Find where the given text appears and provide that cell's center as (x, y) coordinate. 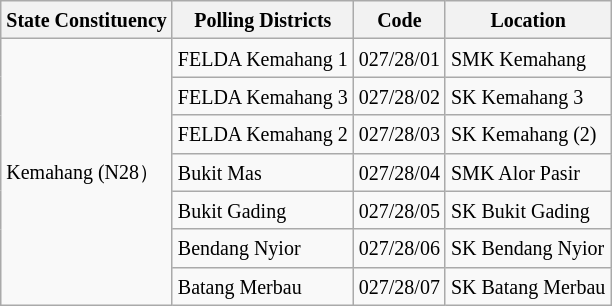
FELDA Kemahang 2 (262, 134)
Kemahang (N28） (87, 172)
027/28/05 (399, 210)
027/28/02 (399, 96)
Code (399, 20)
SMK Kemahang (528, 58)
027/28/01 (399, 58)
Bukit Gading (262, 210)
027/28/03 (399, 134)
FELDA Kemahang 3 (262, 96)
SK Bukit Gading (528, 210)
State Constituency (87, 20)
SK Bendang Nyior (528, 248)
Location (528, 20)
Polling Districts (262, 20)
Bukit Mas (262, 172)
SK Kemahang (2) (528, 134)
Batang Merbau (262, 286)
SMK Alor Pasir (528, 172)
SK Kemahang 3 (528, 96)
027/28/04 (399, 172)
FELDA Kemahang 1 (262, 58)
027/28/06 (399, 248)
SK Batang Merbau (528, 286)
Bendang Nyior (262, 248)
027/28/07 (399, 286)
